Output the [x, y] coordinate of the center of the cell containing the given text.  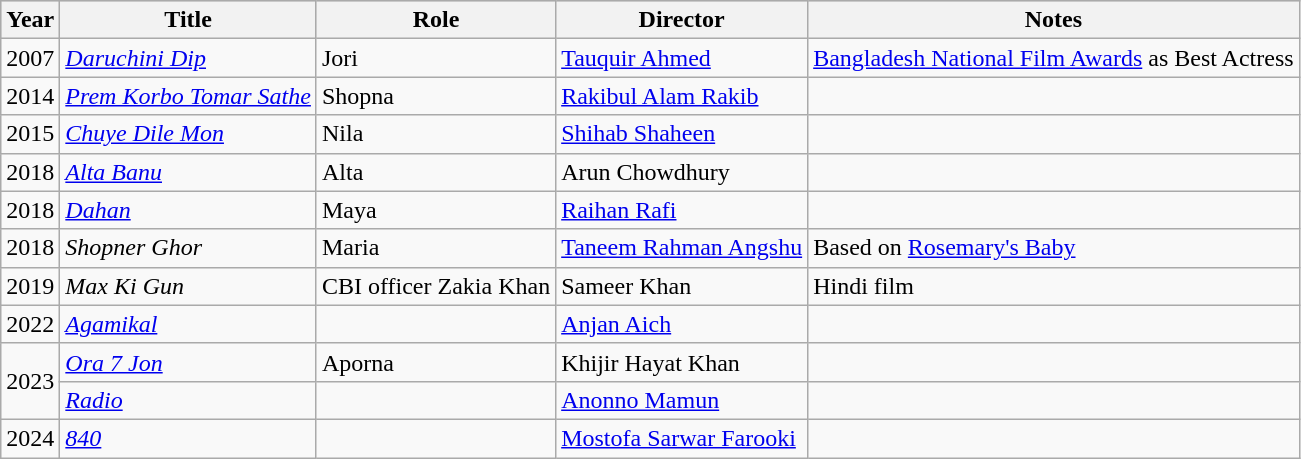
Alta Banu [188, 172]
Chuye Dile Mon [188, 134]
Arun Chowdhury [682, 172]
Anonno Mamun [682, 400]
Based on Rosemary's Baby [1054, 248]
2014 [30, 96]
Radio [188, 400]
Dahan [188, 210]
2024 [30, 438]
Aporna [436, 362]
2007 [30, 58]
Notes [1054, 20]
2022 [30, 324]
Daruchini Dip [188, 58]
Mostofa Sarwar Farooki [682, 438]
Shopner Ghor [188, 248]
Bangladesh National Film Awards as Best Actress [1054, 58]
840 [188, 438]
Maya [436, 210]
2015 [30, 134]
Raihan Rafi [682, 210]
Prem Korbo Tomar Sathe [188, 96]
Shopna [436, 96]
Khijir Hayat Khan [682, 362]
Agamikal [188, 324]
Shihab Shaheen [682, 134]
Rakibul Alam Rakib [682, 96]
Title [188, 20]
Director [682, 20]
Max Ki Gun [188, 286]
Anjan Aich [682, 324]
Tauquir Ahmed [682, 58]
Year [30, 20]
Nila [436, 134]
2019 [30, 286]
Sameer Khan [682, 286]
CBI officer Zakia Khan [436, 286]
Jori [436, 58]
Ora 7 Jon [188, 362]
Hindi film [1054, 286]
Role [436, 20]
2023 [30, 381]
Alta [436, 172]
Maria [436, 248]
Taneem Rahman Angshu [682, 248]
